From the cell containing the given text, extract its center point as [X, Y] coordinate. 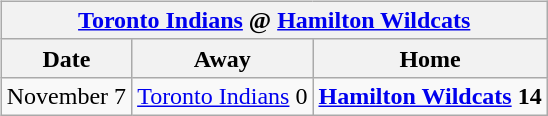
Toronto Indians @ Hamilton Wildcats [274, 20]
Hamilton Wildcats 14 [430, 96]
November 7 [66, 96]
Date [66, 58]
Home [430, 58]
Toronto Indians 0 [222, 96]
Away [222, 58]
